Detect which cell encompasses the target text, then output its [x, y] center coordinate. 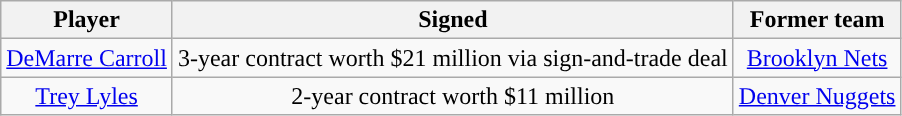
Denver Nuggets [817, 96]
DeMarre Carroll [87, 58]
Trey Lyles [87, 96]
Brooklyn Nets [817, 58]
Former team [817, 20]
Player [87, 20]
Signed [452, 20]
3-year contract worth $21 million via sign-and-trade deal [452, 58]
2-year contract worth $11 million [452, 96]
